Scan for the cell matching the given text and deliver its (x, y) coordinate at center. 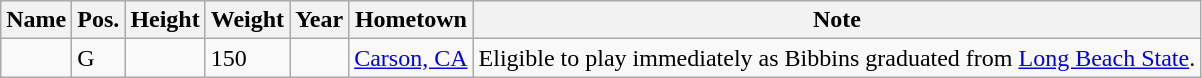
Note (837, 20)
Height (165, 20)
Carson, CA (411, 58)
Pos. (98, 20)
Eligible to play immediately as Bibbins graduated from Long Beach State. (837, 58)
Name (36, 20)
150 (247, 58)
Hometown (411, 20)
Year (320, 20)
G (98, 58)
Weight (247, 20)
